Provide the (x, y) coordinate of the cell's center where the given text is located.  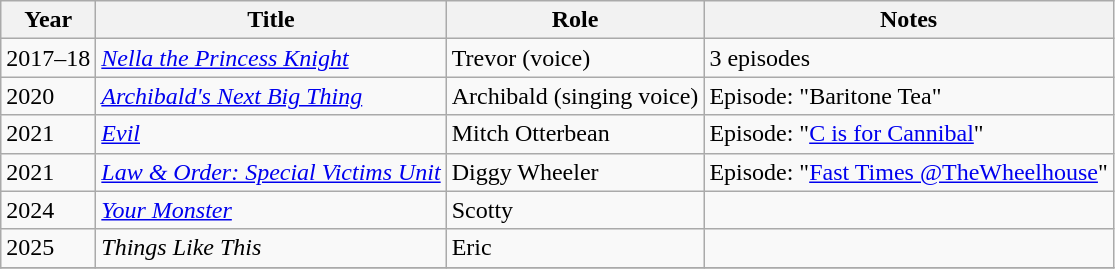
Episode: "Baritone Tea" (908, 96)
Law & Order: Special Victims Unit (271, 172)
Eric (575, 248)
Evil (271, 134)
2024 (48, 210)
Things Like This (271, 248)
Episode: "Fast Times @TheWheelhouse" (908, 172)
Archibald's Next Big Thing (271, 96)
Archibald (singing voice) (575, 96)
Role (575, 20)
Mitch Otterbean (575, 134)
Notes (908, 20)
Your Monster (271, 210)
2017–18 (48, 58)
Nella the Princess Knight (271, 58)
Title (271, 20)
3 episodes (908, 58)
Diggy Wheeler (575, 172)
Episode: "C is for Cannibal" (908, 134)
Scotty (575, 210)
2020 (48, 96)
Trevor (voice) (575, 58)
Year (48, 20)
2025 (48, 248)
